Output the (X, Y) coordinate of the center of the cell containing the given text.  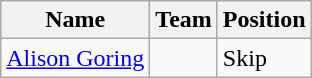
Alison Goring (76, 58)
Position (264, 20)
Team (184, 20)
Skip (264, 58)
Name (76, 20)
